Return the (X, Y) coordinate for the center point of the cell that contains the specified text.  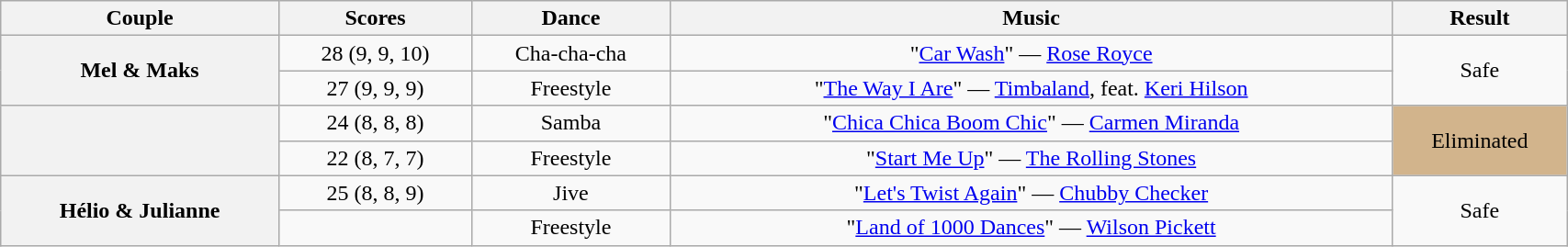
"Let's Twist Again" — Chubby Checker (1031, 193)
Samba (571, 123)
Mel & Maks (140, 71)
22 (8, 7, 7) (375, 158)
Eliminated (1480, 140)
28 (9, 9, 10) (375, 53)
24 (8, 8, 8) (375, 123)
Cha-cha-cha (571, 53)
Couple (140, 18)
"The Way I Are" — Timbaland, feat. Keri Hilson (1031, 88)
"Car Wash" — Rose Royce (1031, 53)
Jive (571, 193)
"Start Me Up" — The Rolling Stones (1031, 158)
Dance (571, 18)
Hélio & Julianne (140, 210)
25 (8, 8, 9) (375, 193)
Music (1031, 18)
Result (1480, 18)
"Chica Chica Boom Chic" — Carmen Miranda (1031, 123)
Scores (375, 18)
27 (9, 9, 9) (375, 88)
"Land of 1000 Dances" — Wilson Pickett (1031, 228)
